Detect which cell encompasses the target text, then output its [x, y] center coordinate. 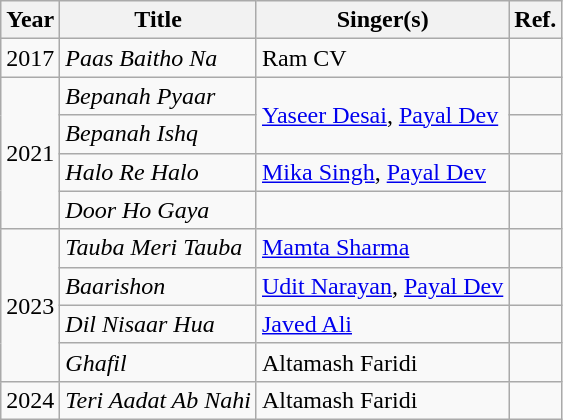
2024 [30, 400]
Singer(s) [382, 20]
Year [30, 20]
Ghafil [158, 362]
Ram CV [382, 58]
2021 [30, 153]
Baarishon [158, 286]
Teri Aadat Ab Nahi [158, 400]
2017 [30, 58]
Ref. [536, 20]
Halo Re Halo [158, 172]
Bepanah Pyaar [158, 96]
Mamta Sharma [382, 248]
Door Ho Gaya [158, 210]
Title [158, 20]
Dil Nisaar Hua [158, 324]
Mika Singh, Payal Dev [382, 172]
Udit Narayan, Payal Dev [382, 286]
2023 [30, 305]
Bepanah Ishq [158, 134]
Javed Ali [382, 324]
Tauba Meri Tauba [158, 248]
Yaseer Desai, Payal Dev [382, 115]
Paas Baitho Na [158, 58]
